Search for the cell housing the specified text and yield its (x, y) center coordinate. 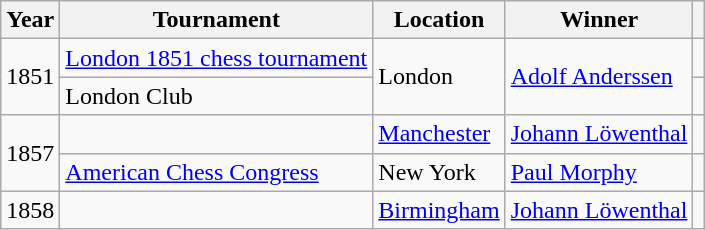
London (439, 77)
London 1851 chess tournament (216, 58)
Manchester (439, 134)
Winner (599, 20)
American Chess Congress (216, 172)
1851 (30, 77)
1858 (30, 210)
Adolf Anderssen (599, 77)
Birmingham (439, 210)
1857 (30, 153)
New York (439, 172)
London Club (216, 96)
Paul Morphy (599, 172)
Year (30, 20)
Tournament (216, 20)
Location (439, 20)
